Extract the [X, Y] coordinate from the center of the cell holding the provided text.  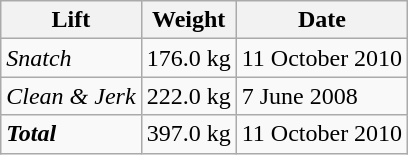
Total [71, 134]
Lift [71, 20]
Snatch [71, 58]
397.0 kg [188, 134]
Clean & Jerk [71, 96]
Weight [188, 20]
222.0 kg [188, 96]
Date [322, 20]
176.0 kg [188, 58]
7 June 2008 [322, 96]
